Capture the cell that displays the provided text and extract its (X, Y) central coordinate. 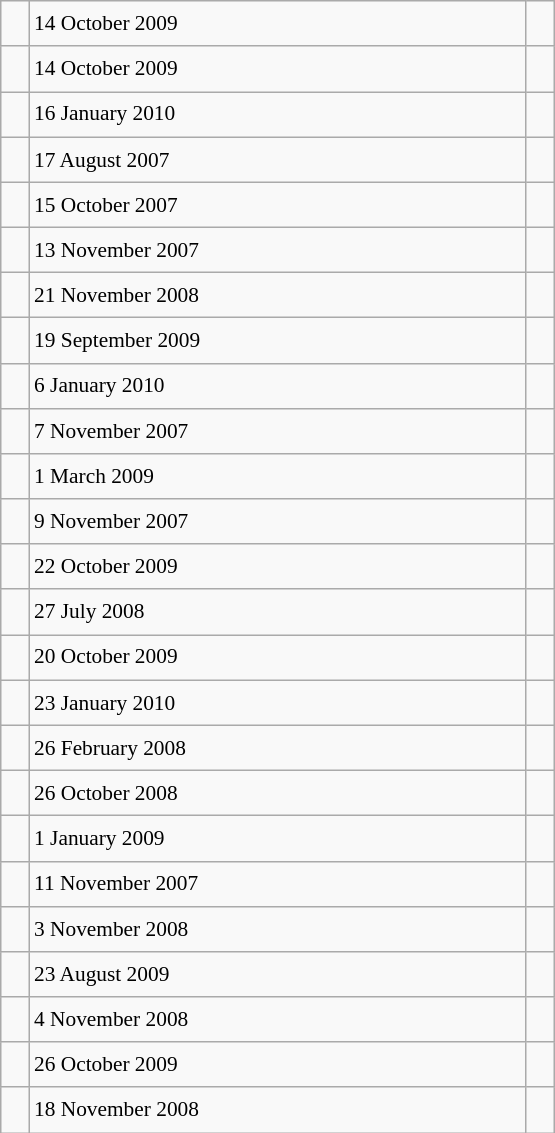
23 January 2010 (278, 702)
15 October 2007 (278, 204)
18 November 2008 (278, 1110)
16 January 2010 (278, 114)
26 February 2008 (278, 748)
19 September 2009 (278, 340)
6 January 2010 (278, 386)
26 October 2009 (278, 1064)
9 November 2007 (278, 522)
23 August 2009 (278, 974)
4 November 2008 (278, 1020)
17 August 2007 (278, 160)
1 January 2009 (278, 838)
27 July 2008 (278, 612)
20 October 2009 (278, 658)
22 October 2009 (278, 566)
3 November 2008 (278, 928)
11 November 2007 (278, 884)
13 November 2007 (278, 250)
7 November 2007 (278, 430)
21 November 2008 (278, 296)
1 March 2009 (278, 476)
26 October 2008 (278, 792)
